Capture the cell that displays the provided text and extract its [x, y] central coordinate. 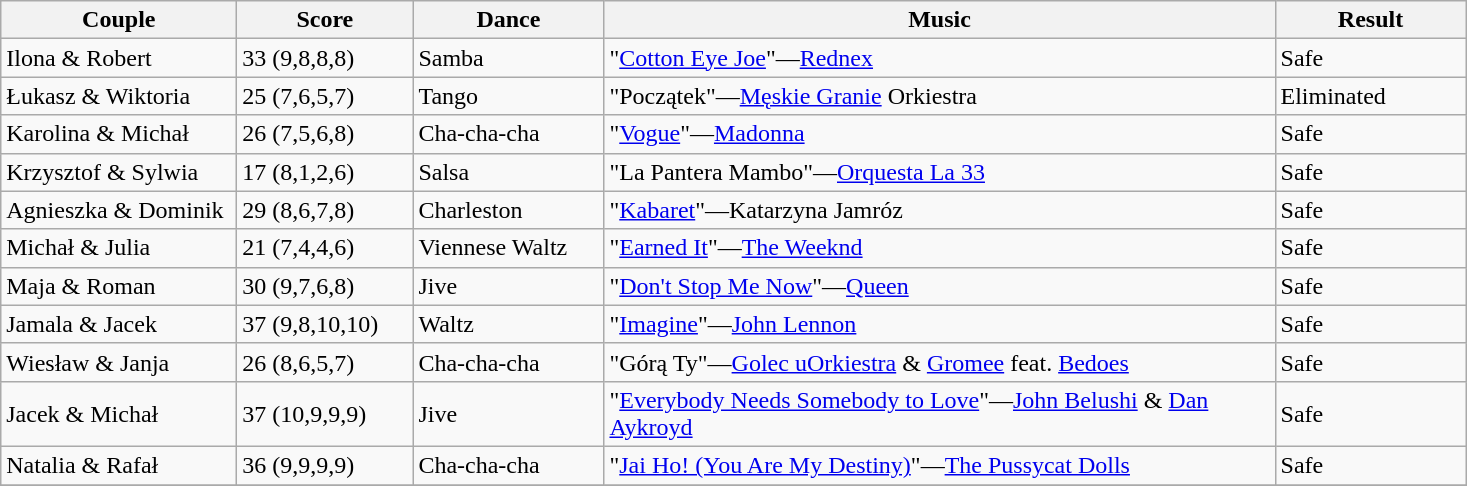
"Everybody Needs Somebody to Love"—John Belushi & Dan Aykroyd [940, 414]
Waltz [508, 324]
Łukasz & Wiktoria [119, 96]
37 (10,9,9,9) [325, 414]
Score [325, 20]
Music [940, 20]
"Don't Stop Me Now"—Queen [940, 286]
"Vogue"—Madonna [940, 134]
26 (8,6,5,7) [325, 362]
Charleston [508, 210]
Maja & Roman [119, 286]
"La Pantera Mambo"—Orquesta La 33 [940, 172]
"Jai Ho! (You Are My Destiny)"—The Pussycat Dolls [940, 465]
26 (7,5,6,8) [325, 134]
Viennese Waltz [508, 248]
Jamala & Jacek [119, 324]
"Kabaret"—Katarzyna Jamróz [940, 210]
29 (8,6,7,8) [325, 210]
30 (9,7,6,8) [325, 286]
Tango [508, 96]
33 (9,8,8,8) [325, 58]
Ilona & Robert [119, 58]
"Cotton Eye Joe"—Rednex [940, 58]
Karolina & Michał [119, 134]
36 (9,9,9,9) [325, 465]
"Imagine"—John Lennon [940, 324]
17 (8,1,2,6) [325, 172]
Result [1370, 20]
25 (7,6,5,7) [325, 96]
21 (7,4,4,6) [325, 248]
Dance [508, 20]
"Początek"—Męskie Granie Orkiestra [940, 96]
"Earned It"—The Weeknd [940, 248]
Eliminated [1370, 96]
Michał & Julia [119, 248]
Jacek & Michał [119, 414]
Salsa [508, 172]
Wiesław & Janja [119, 362]
Natalia & Rafał [119, 465]
"Górą Ty"—Golec uOrkiestra & Gromee feat. Bedoes [940, 362]
Samba [508, 58]
Krzysztof & Sylwia [119, 172]
Couple [119, 20]
37 (9,8,10,10) [325, 324]
Agnieszka & Dominik [119, 210]
